Locate the cell with the specified text and output its (X, Y) center coordinate. 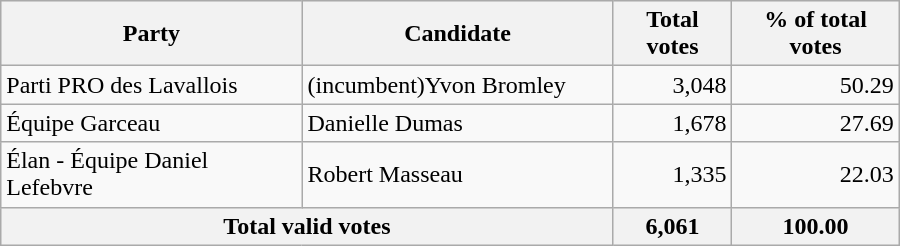
Candidate (458, 34)
Party (152, 34)
Total valid votes (307, 226)
1,335 (672, 174)
50.29 (816, 85)
% of total votes (816, 34)
Équipe Garceau (152, 123)
(incumbent)Yvon Bromley (458, 85)
27.69 (816, 123)
6,061 (672, 226)
100.00 (816, 226)
Danielle Dumas (458, 123)
Parti PRO des Lavallois (152, 85)
Robert Masseau (458, 174)
Total votes (672, 34)
Élan - Équipe Daniel Lefebvre (152, 174)
22.03 (816, 174)
1,678 (672, 123)
3,048 (672, 85)
